For the text-containing cell, return its midpoint in [X, Y] coordinate format. 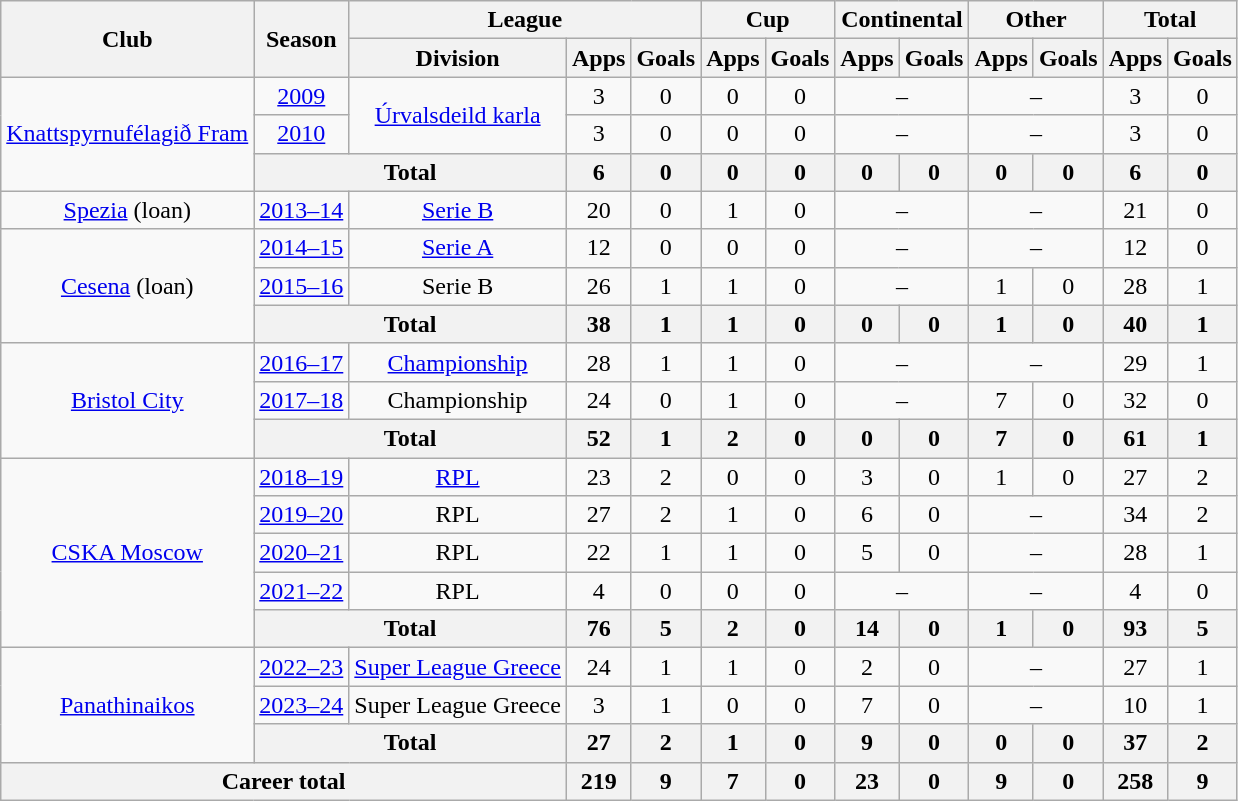
2019–20 [302, 515]
Cup [768, 20]
2014–15 [302, 248]
40 [1135, 324]
2022–23 [302, 667]
Úrvalsdeild karla [458, 115]
34 [1135, 515]
Division [458, 58]
Club [128, 39]
52 [598, 438]
26 [598, 286]
Career total [284, 781]
29 [1135, 362]
258 [1135, 781]
Spezia (loan) [128, 210]
2013–14 [302, 210]
Cesena (loan) [128, 286]
38 [598, 324]
Serie A [458, 248]
14 [867, 629]
Bristol City [128, 400]
2016–17 [302, 362]
37 [1135, 743]
Panathinaikos [128, 705]
CSKA Moscow [128, 553]
2009 [302, 96]
Other [1036, 20]
2018–19 [302, 477]
20 [598, 210]
2020–21 [302, 553]
2017–18 [302, 400]
Season [302, 39]
2023–24 [302, 705]
32 [1135, 400]
2010 [302, 134]
21 [1135, 210]
10 [1135, 705]
Knattspyrnufélagið Fram [128, 134]
61 [1135, 438]
Continental [902, 20]
76 [598, 629]
22 [598, 553]
93 [1135, 629]
2015–16 [302, 286]
2021–22 [302, 591]
League [525, 20]
219 [598, 781]
